Search for the cell housing the specified text and yield its (x, y) center coordinate. 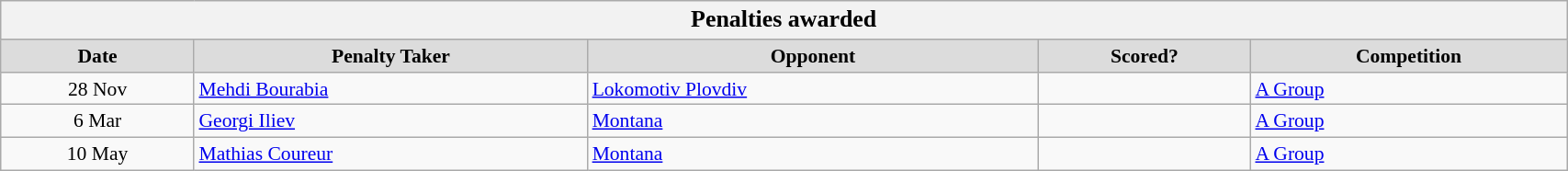
Penalty Taker (390, 56)
Lokomotiv Plovdiv (814, 89)
Date (97, 56)
Competition (1408, 56)
Mathias Coureur (390, 154)
Scored? (1145, 56)
10 May (97, 154)
Penalties awarded (784, 20)
28 Nov (97, 89)
6 Mar (97, 121)
Mehdi Bourabia (390, 89)
Opponent (814, 56)
Georgi Iliev (390, 121)
